Capture the cell that displays the provided text and extract its (x, y) central coordinate. 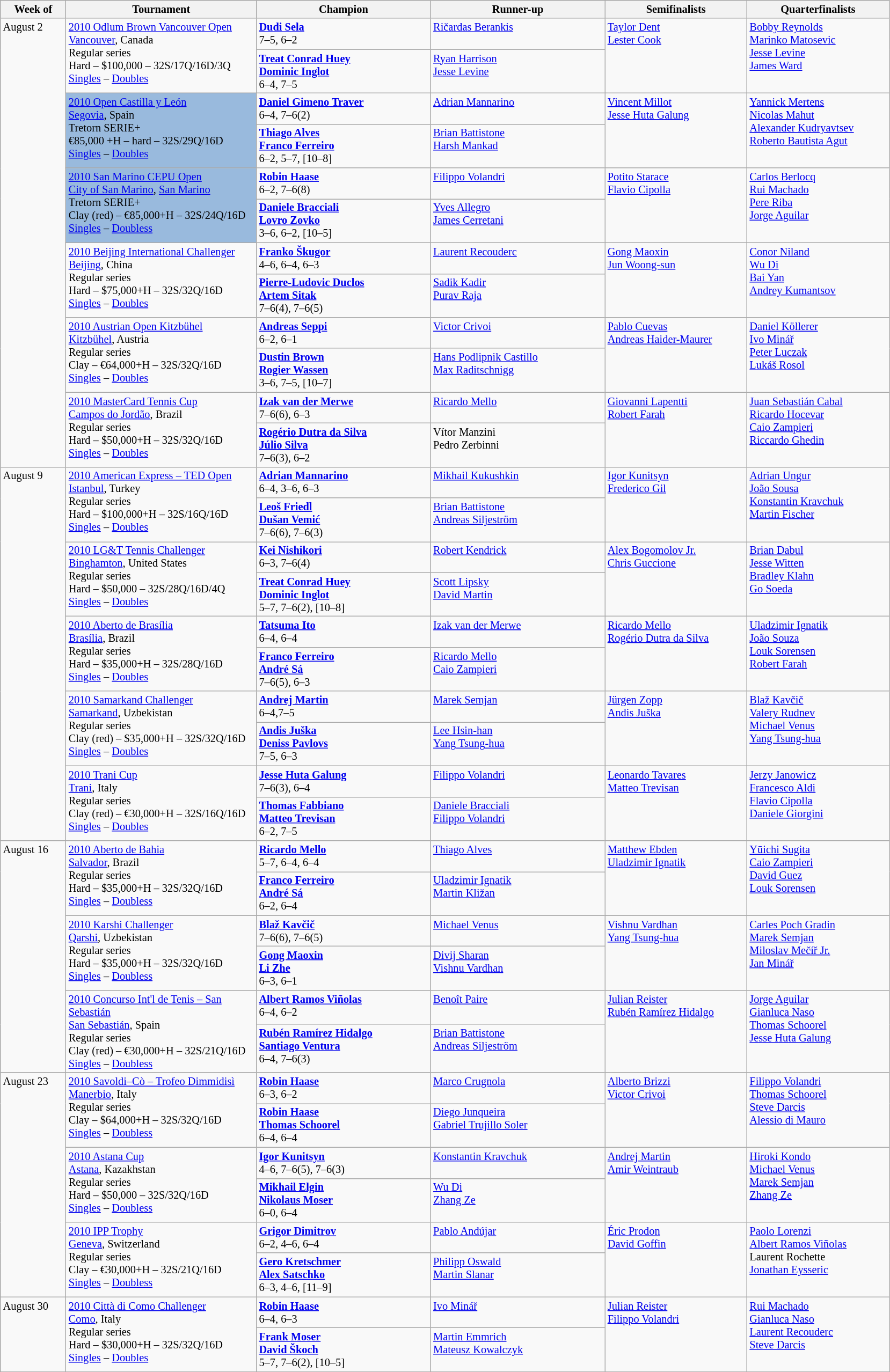
Robin Haase6–2, 7–6(8) (344, 184)
Hiroki Kondo Michael Venus Marek Semjan Zhang Ze (818, 1185)
Jerzy Janowicz Francesco Aldi Flavio Cipolla Daniele Giorgini (818, 803)
Vishnu Vardhan Yang Tsung-hua (676, 953)
Adrian Mannarino (517, 108)
Daniel Köllerer Ivo Minář Peter Luczak Lukáš Rosol (818, 354)
Ricardo Mello Caio Zampieri (517, 669)
Leonardo Tavares Matteo Trevisan (676, 803)
Robert Kendrick (517, 557)
August 30 (33, 1334)
Robin Haase6–4, 6–3 (344, 1312)
Ivo Minář (517, 1312)
Mikhail Elgin Nikolaus Moser6–0, 6–4 (344, 1200)
Andrej Martin6–4,7–5 (344, 707)
Victor Crivoi (517, 333)
Adrian Mannarino6–4, 3–6, 6–3 (344, 482)
2010 Concurso Int'l de Tenis – San Sebastián San Sebastián, SpainRegular seriesClay (red) – €30,000+H – 32S/21Q/16DSingles – Doubless (161, 1031)
Diego Junqueira Gabriel Trujillo Soler (517, 1125)
Week of (33, 9)
Michael Venus (517, 931)
Bobby Reynolds Marinko Matosevic Jesse Levine James Ward (818, 56)
2010 Città di Como Challenger Como, ItalyRegular seriesHard – $30,000+H – 32S/32Q/16DSingles – Doubles (161, 1334)
Quarterfinalists (818, 9)
Franko Škugor4–6, 6–4, 6–3 (344, 258)
Daniele Bracciali Lovro Zovko3–6, 6–2, [10–5] (344, 221)
Champion (344, 9)
Kei Nishikori6–3, 7–6(4) (344, 557)
2010 MasterCard Tennis Cup Campos do Jordão, BrazilRegular seriesHard – $50,000+H – 32S/32Q/16DSingles – Doubles (161, 429)
Gero Kretschmer Alex Satschko6–3, 4–6, [11–9] (344, 1275)
Sadik Kadir Purav Raja (517, 296)
2010 Aberto de Brasília Brasília, BrazilRegular seriesHard – $35,000+H – 32S/28Q/16DSingles – Doubles (161, 654)
2010 Open Castilla y León Segovia, SpainTretorn SERIE+€85,000 +H – hard – 32S/29Q/16DSingles – Doubles (161, 130)
Alex Bogomolov Jr. Chris Guccione (676, 578)
Ricardo Mello5–7, 6–4, 6–4 (344, 856)
Albert Ramos Viñolas6–4, 6–2 (344, 1007)
August 9 (33, 654)
August 23 (33, 1185)
2010 Samarkand Challenger Samarkand, UzbekistanRegular seriesClay (red) – $35,000+H – 32S/32Q/16DSingles – Doubles (161, 729)
2010 American Express – TED Open Istanbul, TurkeyRegular seriesHard – $100,000+H – 32S/16Q/16DSingles – Doubles (161, 504)
Taylor Dent Lester Cook (676, 56)
Marco Crugnola (517, 1088)
Treat Conrad Huey Dominic Inglot5–7, 7–6(2), [10–8] (344, 595)
2010 San Marino CEPU Open City of San Marino, San MarinoTretorn SERIE+Clay (red) – €85,000+H – 32S/24Q/16DSingles – Doubless (161, 205)
Rubén Ramírez Hidalgo Santiago Ventura6–4, 7–6(3) (344, 1048)
2010 IPP Trophy Geneva, SwitzerlandRegular seriesClay – €30,000+H – 32S/21Q/16DSingles – Doubless (161, 1259)
Hans Podlipnik Castillo Max Raditschnigg (517, 370)
Franco Ferreiro André Sá6–2, 6–4 (344, 893)
Dudi Sela7–5, 6–2 (344, 34)
Brian Dabul Jesse Witten Bradley Klahn Go Soeda (818, 578)
Igor Kunitsyn Frederico Gil (676, 504)
Laurent Recouderc (517, 258)
Julian Reister Rubén Ramírez Hidalgo (676, 1031)
Dustin Brown Rogier Wassen3–6, 7–5, [10–7] (344, 370)
Konstantin Kravchuk (517, 1163)
Divij Sharan Vishnu Vardhan (517, 968)
Paolo Lorenzi Albert Ramos Viñolas Laurent Rochette Jonathan Eysseric (818, 1259)
Vincent Millot Jesse Huta Galung (676, 130)
Wu Di Zhang Ze (517, 1200)
Uladzimir Ignatik João Souza Louk Sorensen Robert Farah (818, 654)
Andreas Seppi 6–2, 6–1 (344, 333)
Uladzimir Ignatik Martin Kližan (517, 893)
Ričardas Berankis (517, 34)
Blaž Kavčič Valery Rudnev Michael Venus Yang Tsung-hua (818, 729)
Jürgen Zopp Andis Juška (676, 729)
Thiago Alves (517, 856)
Filippo Volandri Thomas Schoorel Steve Darcis Alessio di Mauro (818, 1110)
Matthew Ebden Uladzimir Ignatik (676, 878)
August 2 (33, 243)
Ricardo Mello Rogério Dutra da Silva (676, 654)
Runner-up (517, 9)
Thomas Fabbiano Matteo Trevisan6–2, 7–5 (344, 819)
Marek Semjan (517, 707)
Brian Battistone Harsh Mankad (517, 146)
Gong Maoxin Li Zhe6–3, 6–1 (344, 968)
Izak van der Merwe (517, 632)
Leoš Friedl Dušan Vemić7–6(6), 7–6(3) (344, 520)
Semifinalists (676, 9)
Izak van der Merwe7–6(6), 6–3 (344, 408)
Robin Haase6–3, 6–2 (344, 1088)
Lee Hsin-han Yang Tsung-hua (517, 744)
Mikhail Kukushkin (517, 482)
2010 Astana Cup Astana, KazakhstanRegular seriesHard – $50,000 – 32S/32Q/16DSingles – Doubless (161, 1185)
Andis Juška Deniss Pavlovs7–5, 6–3 (344, 744)
Benoît Paire (517, 1007)
Blaž Kavčič7–6(6), 7–6(5) (344, 931)
2010 LG&T Tennis ChallengerBinghamton, United StatesRegular seriesHard – $50,000 – 32S/28Q/16D/4QSingles – Doubles (161, 578)
Andrej Martin Amir Weintraub (676, 1185)
Scott Lipsky David Martin (517, 595)
Julian Reister Filippo Volandri (676, 1334)
Daniel Gimeno Traver6–4, 7–6(2) (344, 108)
Yūichi Sugita Caio Zampieri David Guez Louk Sorensen (818, 878)
Rogério Dutra da Silva Júlio Silva7–6(3), 6–2 (344, 445)
Adrian Ungur João Sousa Konstantin Kravchuk Martin Fischer (818, 504)
Daniele Bracciali Filippo Volandri (517, 819)
Vítor Manzini Pedro Zerbinni (517, 445)
Jorge Aguilar Gianluca Naso Thomas Schoorel Jesse Huta Galung (818, 1031)
Franco Ferreiro André Sá7–6(5), 6–3 (344, 669)
2010 Savoldi–Cò – Trofeo Dimmidisì Manerbio, ItalyRegular seriesClay – $64,000+H – 32S/32Q/16DSingles – Doubless (161, 1110)
Pablo Andújar (517, 1237)
Yves Allegro James Cerretani (517, 221)
Igor Kunitsyn4–6, 7–6(5), 7–6(3) (344, 1163)
Alberto Brizzi Victor Crivoi (676, 1110)
Martin Emmrich Mateusz Kowalczyk (517, 1349)
Pierre-Ludovic Duclos Artem Sitak7–6(4), 7–6(5) (344, 296)
2010 Beijing International Challenger Beijing, ChinaRegular seriesHard – $75,000+H – 32S/32Q/16DSingles – Doubles (161, 280)
Ricardo Mello (517, 408)
Treat Conrad Huey Dominic Inglot6–4, 7–5 (344, 71)
Rui Machado Gianluca Naso Laurent Recouderc Steve Darcis (818, 1334)
Thiago Alves Franco Ferreiro6–2, 5–7, [10–8] (344, 146)
Conor Niland Wu Di Bai Yan Andrey Kumantsov (818, 280)
August 16 (33, 956)
Giovanni Lapentti Robert Farah (676, 429)
Philipp Oswald Martin Slanar (517, 1275)
Grigor Dimitrov6–2, 4–6, 6–4 (344, 1237)
Potito Starace Flavio Cipolla (676, 205)
Jesse Huta Galung7–6(3), 6–4 (344, 781)
Carles Poch Gradin Marek Semjan Miloslav Mečíř Jr. Jan Minář (818, 953)
2010 Trani Cup Trani, ItalyRegular seriesClay (red) – €30,000+H – 32S/16Q/16DSingles – Doubles (161, 803)
2010 Odlum Brown Vancouver Open Vancouver, CanadaRegular seriesHard – $100,000 – 32S/17Q/16D/3QSingles – Doubles (161, 56)
Ryan Harrison Jesse Levine (517, 71)
Tatsuma Ito6–4, 6–4 (344, 632)
Frank Moser David Škoch5–7, 7–6(2), [10–5] (344, 1349)
2010 Karshi Challenger Qarshi, UzbekistanRegular seriesHard – $35,000+H – 32S/32Q/16DSingles – Doubless (161, 953)
Yannick Mertens Nicolas Mahut Alexander Kudryavtsev Roberto Bautista Agut (818, 130)
2010 Aberto de Bahia Salvador, BrazilRegular seriesHard – $35,000+H – 32S/32Q/16DSingles – Doubless (161, 878)
Pablo Cuevas Andreas Haider-Maurer (676, 354)
2010 Austrian Open Kitzbühel Kitzbühel, AustriaRegular seriesClay – €64,000+H – 32S/32Q/16DSingles – Doubles (161, 354)
Gong Maoxin Jun Woong-sun (676, 280)
Éric Prodon David Goffin (676, 1259)
Juan Sebastián Cabal Ricardo Hocevar Caio Zampieri Riccardo Ghedin (818, 429)
Tournament (161, 9)
Robin Haase Thomas Schoorel6–4, 6–4 (344, 1125)
Carlos Berlocq Rui Machado Pere Riba Jorge Aguilar (818, 205)
